Extract the (x, y) coordinate from the center of the cell holding the provided text.  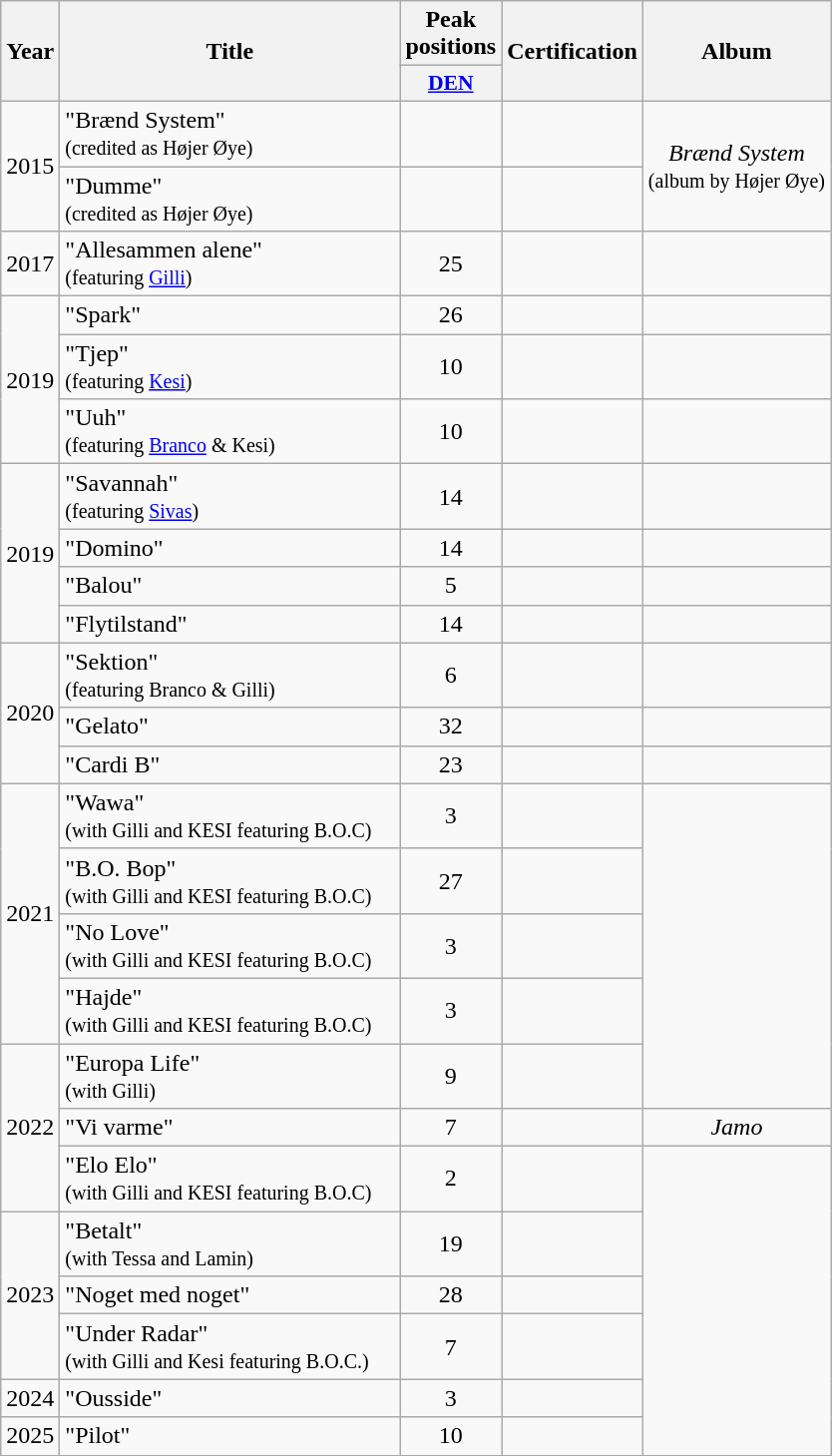
6 (451, 675)
2021 (30, 913)
Certification (573, 52)
"Vi varme" (229, 1128)
5 (451, 586)
2025 (30, 1436)
Brænd System (album by Højer Øye) (736, 166)
2015 (30, 166)
26 (451, 315)
"Tjep" (featuring Kesi) (229, 367)
Jamo (736, 1128)
2024 (30, 1398)
"Flytilstand" (229, 624)
"Domino" (229, 548)
"Uuh" (featuring Branco & Kesi) (229, 431)
"Sektion"(featuring Branco & Gilli) (229, 675)
"Wawa"(with Gilli and KESI featuring B.O.C) (229, 816)
Album (736, 52)
"Balou" (229, 586)
2020 (30, 713)
19 (451, 1243)
23 (451, 764)
"Hajde"(with Gilli and KESI featuring B.O.C) (229, 1010)
"Brænd System" (credited as Højer Øye) (229, 134)
28 (451, 1295)
"Spark" (229, 315)
"Cardi B" (229, 764)
"Europa Life"(with Gilli) (229, 1076)
25 (451, 263)
2 (451, 1180)
2022 (30, 1128)
32 (451, 727)
Year (30, 52)
27 (451, 880)
"Noget med noget" (229, 1295)
"Pilot" (229, 1436)
"Betalt"(with Tessa and Lamin) (229, 1243)
"No Love"(with Gilli and KESI featuring B.O.C) (229, 946)
2023 (30, 1295)
"Savannah"(featuring Sivas) (229, 497)
"Dumme" (credited as Højer Øye) (229, 198)
"Ousside" (229, 1398)
"Allesammen alene"(featuring Gilli) (229, 263)
2017 (30, 263)
"Gelato" (229, 727)
"Elo Elo"(with Gilli and KESI featuring B.O.C) (229, 1180)
"B.O. Bop"(with Gilli and KESI featuring B.O.C) (229, 880)
"Under Radar"(with Gilli and Kesi featuring B.O.C.) (229, 1347)
DEN (451, 84)
9 (451, 1076)
Peak positions (451, 34)
Title (229, 52)
